For the text-containing cell, return its midpoint in [x, y] coordinate format. 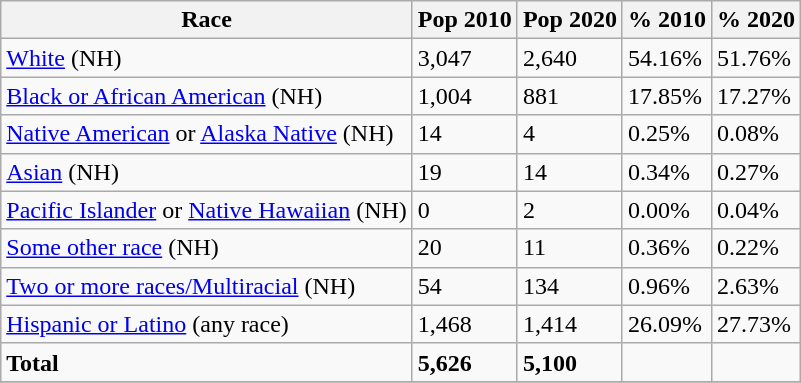
3,047 [464, 58]
Two or more races/Multiracial (NH) [207, 286]
19 [464, 172]
0 [464, 210]
0.04% [756, 210]
Pop 2010 [464, 20]
54 [464, 286]
0.00% [666, 210]
Race [207, 20]
Black or African American (NH) [207, 96]
2,640 [570, 58]
5,100 [570, 362]
0.27% [756, 172]
2.63% [756, 286]
% 2020 [756, 20]
Pop 2020 [570, 20]
2 [570, 210]
17.27% [756, 96]
11 [570, 248]
Native American or Alaska Native (NH) [207, 134]
134 [570, 286]
51.76% [756, 58]
Total [207, 362]
20 [464, 248]
54.16% [666, 58]
0.22% [756, 248]
Hispanic or Latino (any race) [207, 324]
0.34% [666, 172]
0.25% [666, 134]
0.36% [666, 248]
17.85% [666, 96]
5,626 [464, 362]
% 2010 [666, 20]
Some other race (NH) [207, 248]
1,414 [570, 324]
White (NH) [207, 58]
4 [570, 134]
Pacific Islander or Native Hawaiian (NH) [207, 210]
27.73% [756, 324]
0.96% [666, 286]
26.09% [666, 324]
881 [570, 96]
1,004 [464, 96]
0.08% [756, 134]
Asian (NH) [207, 172]
1,468 [464, 324]
